For the text-containing cell, return its midpoint in (X, Y) coordinate format. 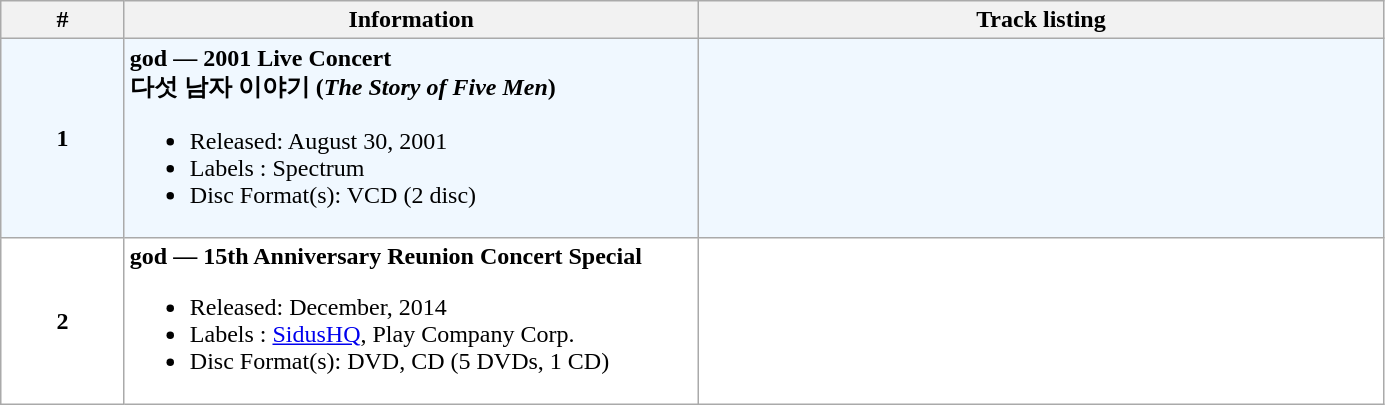
Information (411, 20)
2 (63, 320)
# (63, 20)
god — 2001 Live Concert 다섯 남자 이야기 (The Story of Five Men)Released: August 30, 2001Labels : SpectrumDisc Format(s): VCD (2 disc) (411, 138)
Track listing (1041, 20)
1 (63, 138)
god — 15th Anniversary Reunion Concert SpecialReleased: December, 2014Labels : SidusHQ, Play Company Corp.Disc Format(s): DVD, CD (5 DVDs, 1 CD) (411, 320)
